Return (X, Y) of the center of cell containing provided text 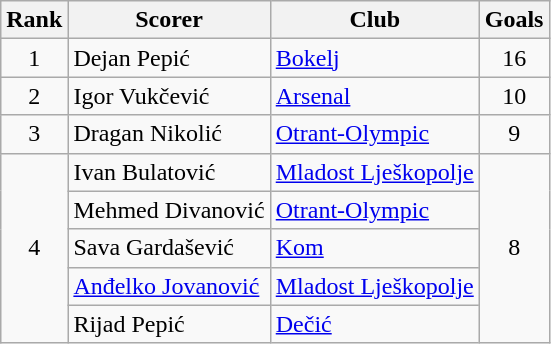
8 (514, 248)
Arsenal (374, 96)
Kom (374, 248)
Rank (34, 20)
2 (34, 96)
Dejan Pepić (169, 58)
Club (374, 20)
Rijad Pepić (169, 324)
Dečić (374, 324)
Bokelj (374, 58)
Anđelko Jovanović (169, 286)
Igor Vukčević (169, 96)
3 (34, 134)
Dragan Nikolić (169, 134)
10 (514, 96)
9 (514, 134)
Ivan Bulatović (169, 172)
Sava Gardašević (169, 248)
Goals (514, 20)
4 (34, 248)
16 (514, 58)
Scorer (169, 20)
1 (34, 58)
Mehmed Divanović (169, 210)
